For the text-containing cell, return its midpoint in (X, Y) coordinate format. 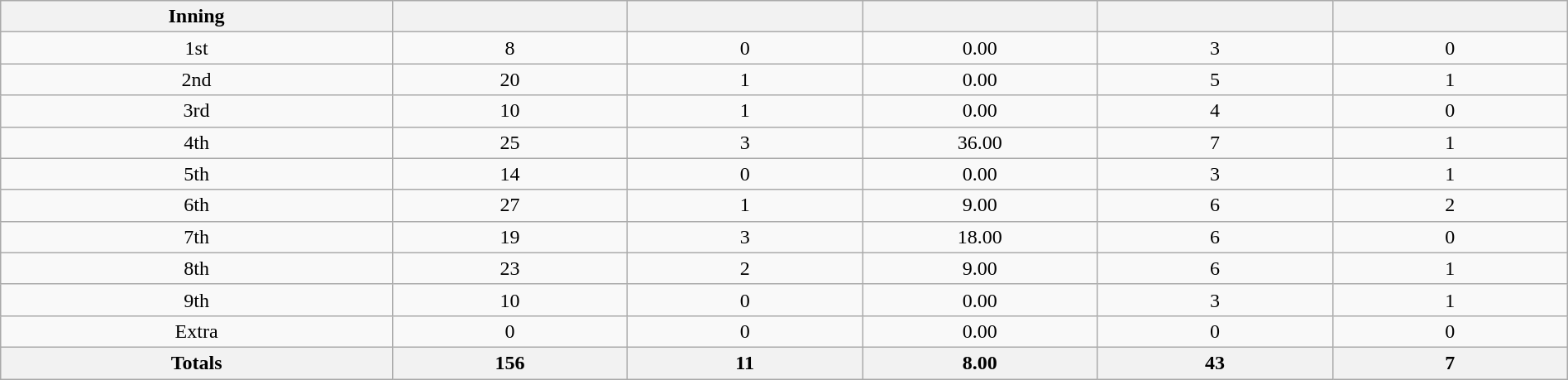
20 (509, 79)
8.00 (980, 363)
8th (197, 268)
11 (745, 363)
Totals (197, 363)
25 (509, 142)
4 (1215, 111)
27 (509, 205)
4th (197, 142)
3rd (197, 111)
Inning (197, 17)
5 (1215, 79)
Extra (197, 331)
7th (197, 237)
5th (197, 174)
23 (509, 268)
18.00 (980, 237)
43 (1215, 363)
2nd (197, 79)
1st (197, 48)
9th (197, 300)
14 (509, 174)
8 (509, 48)
36.00 (980, 142)
19 (509, 237)
156 (509, 363)
6th (197, 205)
